Extract the (x, y) coordinate from the center of the cell holding the provided text.  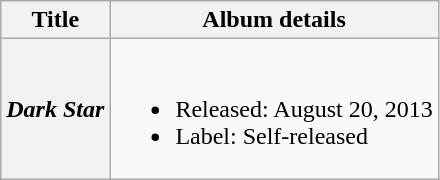
Title (56, 20)
Dark Star (56, 109)
Album details (274, 20)
Released: August 20, 2013Label: Self-released (274, 109)
